Scan for the cell matching the given text and deliver its [x, y] coordinate at center. 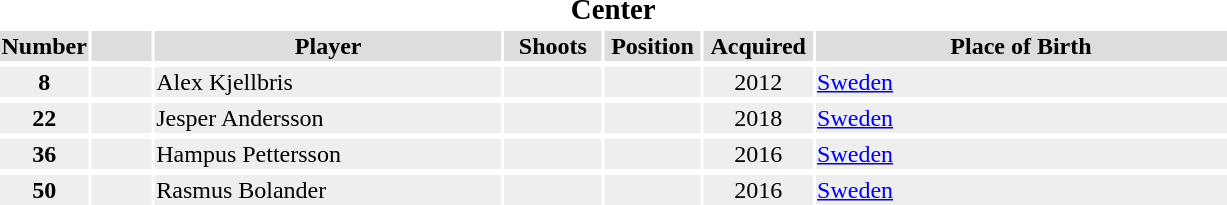
2018 [758, 118]
Place of Birth [1022, 46]
Shoots [552, 46]
22 [44, 118]
Alex Kjellbris [328, 82]
Jesper Andersson [328, 118]
Acquired [758, 46]
Rasmus Bolander [328, 190]
Player [328, 46]
2012 [758, 82]
50 [44, 190]
Number [44, 46]
Position [652, 46]
Hampus Pettersson [328, 154]
8 [44, 82]
36 [44, 154]
